For the text-containing cell, return its midpoint in [x, y] coordinate format. 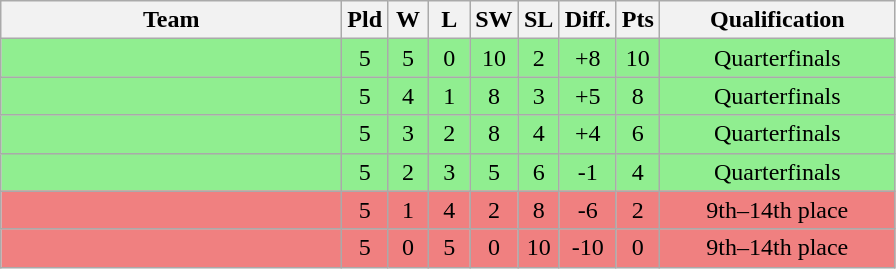
Team [172, 20]
-10 [588, 248]
+5 [588, 96]
Pts [638, 20]
SW [494, 20]
W [408, 20]
+8 [588, 58]
Diff. [588, 20]
Pld [365, 20]
L [450, 20]
-1 [588, 172]
-6 [588, 210]
+4 [588, 134]
SL [538, 20]
Qualification [777, 20]
